Search for the cell housing the specified text and yield its [X, Y] center coordinate. 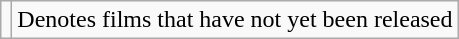
Denotes films that have not yet been released [235, 20]
